Extract the [X, Y] coordinate from the center of the cell holding the provided text.  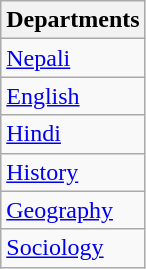
Hindi [73, 134]
History [73, 172]
English [73, 96]
Departments [73, 20]
Geography [73, 210]
Nepali [73, 58]
Sociology [73, 248]
